For the text-containing cell, return its midpoint in [x, y] coordinate format. 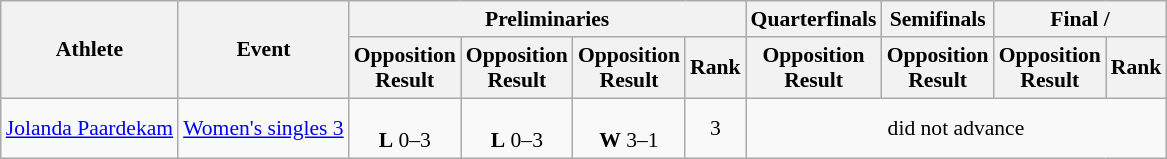
Final / [1080, 19]
Jolanda Paardekam [90, 128]
3 [716, 128]
Event [264, 50]
Women's singles 3 [264, 128]
Semifinals [938, 19]
Quarterfinals [814, 19]
Preliminaries [548, 19]
did not advance [956, 128]
W 3–1 [629, 128]
Athlete [90, 50]
